For the text-containing cell, return its midpoint in (x, y) coordinate format. 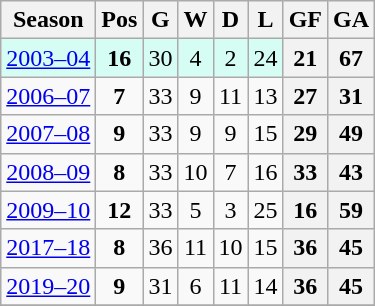
21 (305, 58)
GF (305, 20)
24 (266, 58)
4 (196, 58)
67 (352, 58)
2003–04 (48, 58)
2008–09 (48, 172)
2019–20 (48, 286)
2009–10 (48, 210)
29 (305, 134)
12 (120, 210)
2 (230, 58)
25 (266, 210)
5 (196, 210)
49 (352, 134)
14 (266, 286)
2007–08 (48, 134)
13 (266, 96)
W (196, 20)
G (160, 20)
D (230, 20)
59 (352, 210)
6 (196, 286)
2017–18 (48, 248)
2006–07 (48, 96)
L (266, 20)
GA (352, 20)
Season (48, 20)
30 (160, 58)
43 (352, 172)
Pos (120, 20)
3 (230, 210)
27 (305, 96)
